From the cell containing the given text, extract its center point as (X, Y) coordinate. 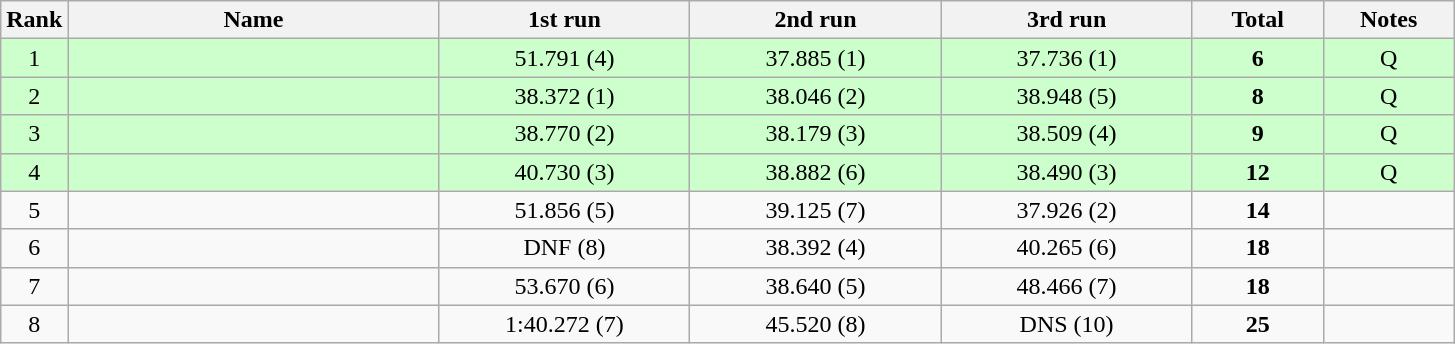
2 (34, 96)
14 (1258, 210)
38.640 (5) (816, 286)
38.948 (5) (1066, 96)
38.509 (4) (1066, 134)
38.179 (3) (816, 134)
53.670 (6) (564, 286)
DNF (8) (564, 248)
51.856 (5) (564, 210)
9 (1258, 134)
4 (34, 172)
1 (34, 58)
37.885 (1) (816, 58)
38.882 (6) (816, 172)
3 (34, 134)
51.791 (4) (564, 58)
1:40.272 (7) (564, 324)
Name (254, 20)
38.046 (2) (816, 96)
DNS (10) (1066, 324)
48.466 (7) (1066, 286)
Notes (1388, 20)
5 (34, 210)
2nd run (816, 20)
40.730 (3) (564, 172)
38.392 (4) (816, 248)
Rank (34, 20)
3rd run (1066, 20)
45.520 (8) (816, 324)
7 (34, 286)
40.265 (6) (1066, 248)
38.490 (3) (1066, 172)
25 (1258, 324)
Total (1258, 20)
39.125 (7) (816, 210)
37.736 (1) (1066, 58)
38.770 (2) (564, 134)
38.372 (1) (564, 96)
37.926 (2) (1066, 210)
12 (1258, 172)
1st run (564, 20)
